Output the (X, Y) coordinate of the center of the cell containing the given text.  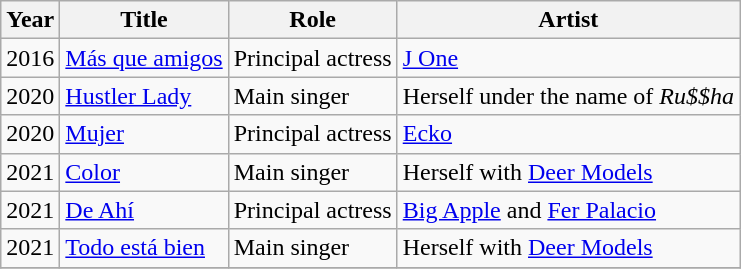
Role (312, 20)
Mujer (144, 134)
Color (144, 172)
J One (568, 58)
Ecko (568, 134)
Title (144, 20)
Big Apple and Fer Palacio (568, 210)
2016 (30, 58)
Year (30, 20)
De Ahí (144, 210)
Herself under the name of Ru$$ha (568, 96)
Hustler Lady (144, 96)
Artist (568, 20)
Más que amigos (144, 58)
Todo está bien (144, 248)
